From the cell containing the given text, extract its center point as (X, Y) coordinate. 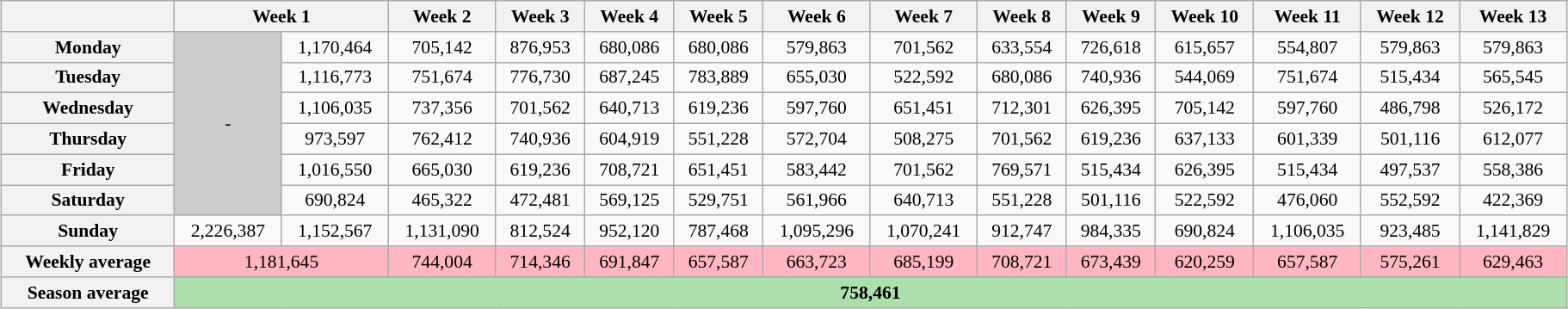
876,953 (540, 47)
812,524 (540, 232)
Week 12 (1410, 16)
Sunday (88, 232)
Week 13 (1513, 16)
465,322 (441, 201)
Thursday (88, 139)
776,730 (540, 77)
558,386 (1513, 170)
973,597 (335, 139)
544,069 (1205, 77)
615,657 (1205, 47)
Week 5 (719, 16)
637,133 (1205, 139)
583,442 (817, 170)
561,966 (817, 201)
714,346 (540, 262)
476,060 (1307, 201)
923,485 (1410, 232)
Season average (88, 293)
Week 1 (282, 16)
726,618 (1111, 47)
Wednesday (88, 108)
1,152,567 (335, 232)
Week 2 (441, 16)
712,301 (1022, 108)
655,030 (817, 77)
572,704 (817, 139)
758,461 (871, 293)
Week 3 (540, 16)
984,335 (1111, 232)
575,261 (1410, 262)
Monday (88, 47)
486,798 (1410, 108)
762,412 (441, 139)
769,571 (1022, 170)
620,259 (1205, 262)
Week 11 (1307, 16)
1,095,296 (817, 232)
1,141,829 (1513, 232)
497,537 (1410, 170)
601,339 (1307, 139)
629,463 (1513, 262)
Weekly average (88, 262)
- (228, 124)
2,226,387 (228, 232)
508,275 (923, 139)
1,181,645 (282, 262)
952,120 (629, 232)
Saturday (88, 201)
554,807 (1307, 47)
472,481 (540, 201)
633,554 (1022, 47)
Week 4 (629, 16)
422,369 (1513, 201)
565,545 (1513, 77)
663,723 (817, 262)
1,131,090 (441, 232)
Week 8 (1022, 16)
687,245 (629, 77)
912,747 (1022, 232)
529,751 (719, 201)
Week 6 (817, 16)
787,468 (719, 232)
604,919 (629, 139)
1,016,550 (335, 170)
569,125 (629, 201)
691,847 (629, 262)
552,592 (1410, 201)
Tuesday (88, 77)
1,070,241 (923, 232)
1,170,464 (335, 47)
Week 10 (1205, 16)
665,030 (441, 170)
744,004 (441, 262)
1,116,773 (335, 77)
783,889 (719, 77)
Friday (88, 170)
685,199 (923, 262)
Week 9 (1111, 16)
737,356 (441, 108)
Week 7 (923, 16)
526,172 (1513, 108)
612,077 (1513, 139)
673,439 (1111, 262)
